Detect which cell encompasses the target text, then output its [x, y] center coordinate. 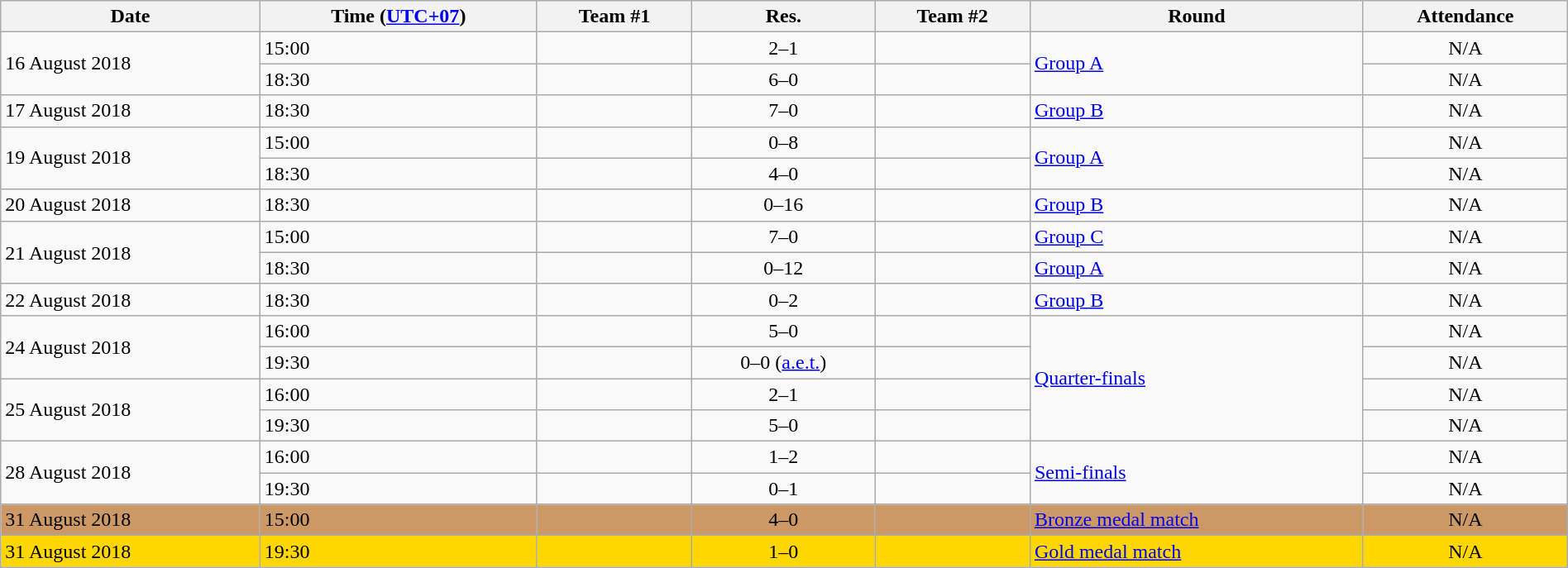
Attendance [1465, 17]
19 August 2018 [131, 158]
0–2 [784, 299]
24 August 2018 [131, 346]
0–12 [784, 268]
Round [1196, 17]
Bronze medal match [1196, 520]
1–2 [784, 457]
0–1 [784, 489]
1–0 [784, 551]
Group C [1196, 236]
Quarter-finals [1196, 378]
0–0 (a.e.t.) [784, 362]
28 August 2018 [131, 473]
25 August 2018 [131, 410]
Res. [784, 17]
Team #1 [614, 17]
0–16 [784, 205]
Semi-finals [1196, 473]
6–0 [784, 79]
20 August 2018 [131, 205]
22 August 2018 [131, 299]
Gold medal match [1196, 551]
Time (UTC+07) [399, 17]
Team #2 [953, 17]
0–8 [784, 142]
16 August 2018 [131, 64]
21 August 2018 [131, 252]
Date [131, 17]
17 August 2018 [131, 111]
